Return (x, y) of the center of cell containing provided text 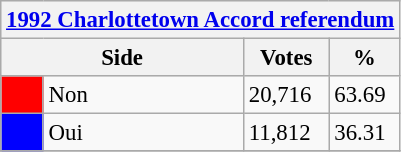
Votes (286, 58)
Side (122, 58)
36.31 (364, 133)
% (364, 58)
Oui (143, 133)
20,716 (286, 95)
63.69 (364, 95)
1992 Charlottetown Accord referendum (200, 20)
Non (143, 95)
11,812 (286, 133)
